Capture the cell that displays the provided text and extract its (X, Y) central coordinate. 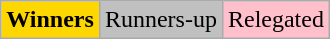
Runners-up (160, 20)
Winners (50, 20)
Relegated (276, 20)
